Extract the (x, y) coordinate from the center of the cell holding the provided text.  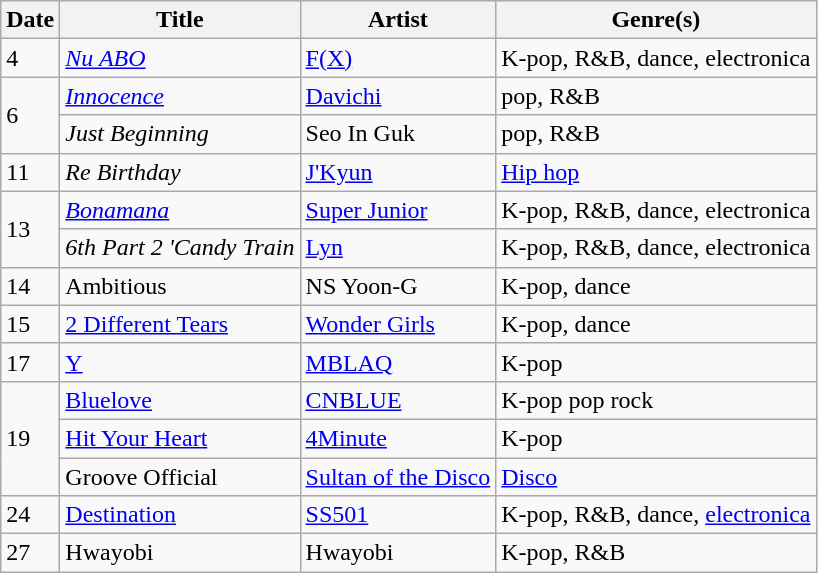
Genre(s) (656, 20)
15 (30, 324)
6th Part 2 'Candy Train (180, 248)
K-pop pop rock (656, 400)
19 (30, 438)
Seo In Guk (398, 134)
Nu ABO (180, 58)
Title (180, 20)
CNBLUE (398, 400)
J'Kyun (398, 172)
Davichi (398, 96)
Destination (180, 515)
4 (30, 58)
Disco (656, 477)
6 (30, 115)
14 (30, 286)
17 (30, 362)
24 (30, 515)
NS Yoon-G (398, 286)
MBLAQ (398, 362)
Hip hop (656, 172)
Innocence (180, 96)
Hit Your Heart (180, 438)
F(X) (398, 58)
2 Different Tears (180, 324)
Bluelove (180, 400)
Lyn (398, 248)
11 (30, 172)
Super Junior (398, 210)
Re Birthday (180, 172)
Artist (398, 20)
Date (30, 20)
Just Beginning (180, 134)
27 (30, 553)
Groove Official (180, 477)
K-pop, R&B (656, 553)
Wonder Girls (398, 324)
13 (30, 229)
Y (180, 362)
SS501 (398, 515)
Sultan of the Disco (398, 477)
Bonamana (180, 210)
4Minute (398, 438)
Ambitious (180, 286)
